Extract the (x, y) coordinate from the center of the cell holding the provided text.  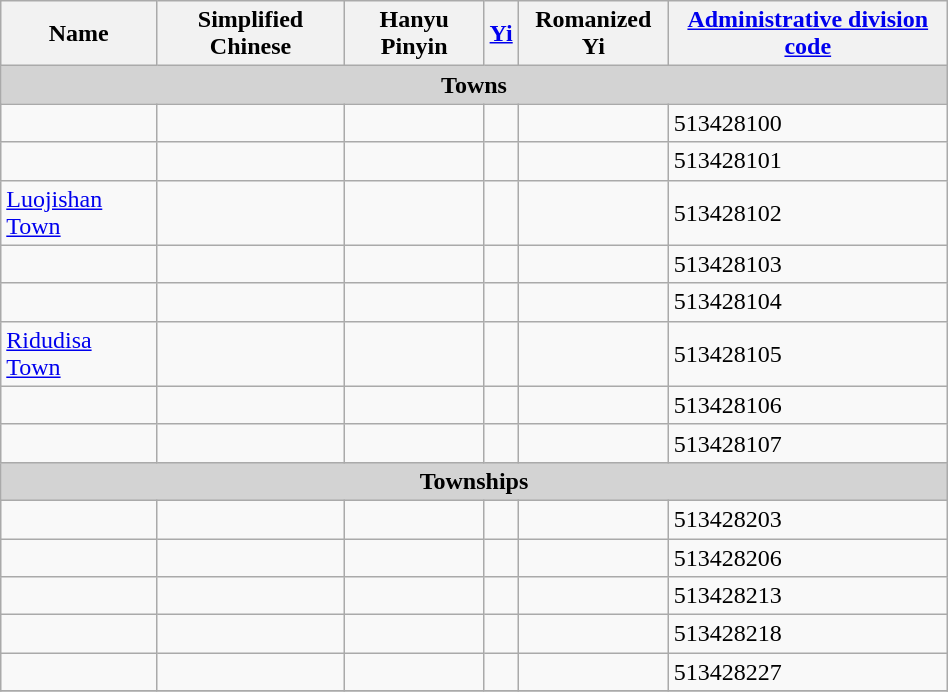
Romanized Yi (593, 34)
513428107 (808, 443)
Ridudisa Town (79, 354)
513428100 (808, 123)
513428105 (808, 354)
513428218 (808, 634)
Hanyu Pinyin (414, 34)
Yi (501, 34)
Name (79, 34)
Luojishan Town (79, 212)
513428101 (808, 161)
513428203 (808, 519)
Towns (474, 85)
Simplified Chinese (251, 34)
513428104 (808, 302)
Townships (474, 481)
Administrative division code (808, 34)
513428102 (808, 212)
513428213 (808, 596)
513428227 (808, 672)
513428106 (808, 405)
513428103 (808, 264)
513428206 (808, 557)
